Capture the cell that displays the provided text and extract its [X, Y] central coordinate. 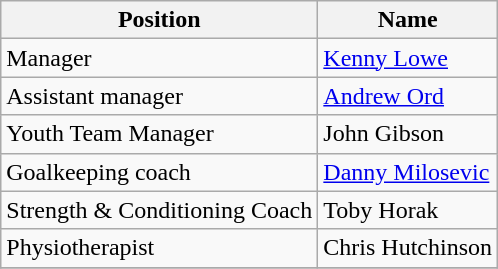
Position [160, 20]
Physiotherapist [160, 248]
Toby Horak [408, 210]
Youth Team Manager [160, 134]
Kenny Lowe [408, 58]
Danny Milosevic [408, 172]
Name [408, 20]
John Gibson [408, 134]
Goalkeeping coach [160, 172]
Assistant manager [160, 96]
Chris Hutchinson [408, 248]
Andrew Ord [408, 96]
Strength & Conditioning Coach [160, 210]
Manager [160, 58]
